Determine the (X, Y) coordinate at the center of the cell enclosing the given text.  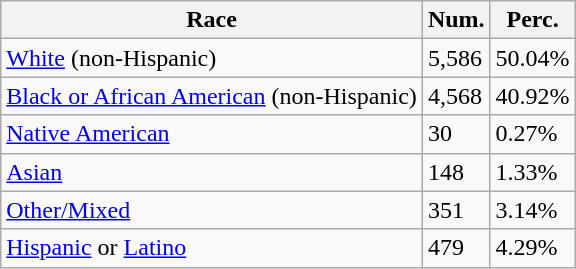
40.92% (532, 96)
5,586 (456, 58)
4,568 (456, 96)
Black or African American (non-Hispanic) (212, 96)
Num. (456, 20)
3.14% (532, 210)
Perc. (532, 20)
479 (456, 248)
Other/Mixed (212, 210)
351 (456, 210)
White (non-Hispanic) (212, 58)
Native American (212, 134)
148 (456, 172)
Asian (212, 172)
4.29% (532, 248)
0.27% (532, 134)
Hispanic or Latino (212, 248)
30 (456, 134)
Race (212, 20)
50.04% (532, 58)
1.33% (532, 172)
